Scan for the cell matching the given text and deliver its (x, y) coordinate at center. 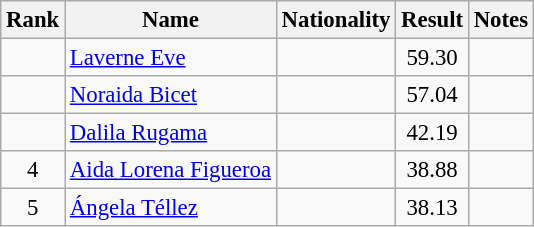
5 (33, 208)
42.19 (432, 133)
Laverne Eve (171, 58)
38.88 (432, 170)
38.13 (432, 208)
57.04 (432, 95)
Noraida Bicet (171, 95)
Name (171, 20)
Ángela Téllez (171, 208)
Nationality (336, 20)
Result (432, 20)
Dalila Rugama (171, 133)
4 (33, 170)
Rank (33, 20)
59.30 (432, 58)
Aida Lorena Figueroa (171, 170)
Notes (500, 20)
